Return the [X, Y] coordinate for the center point of the cell that contains the specified text.  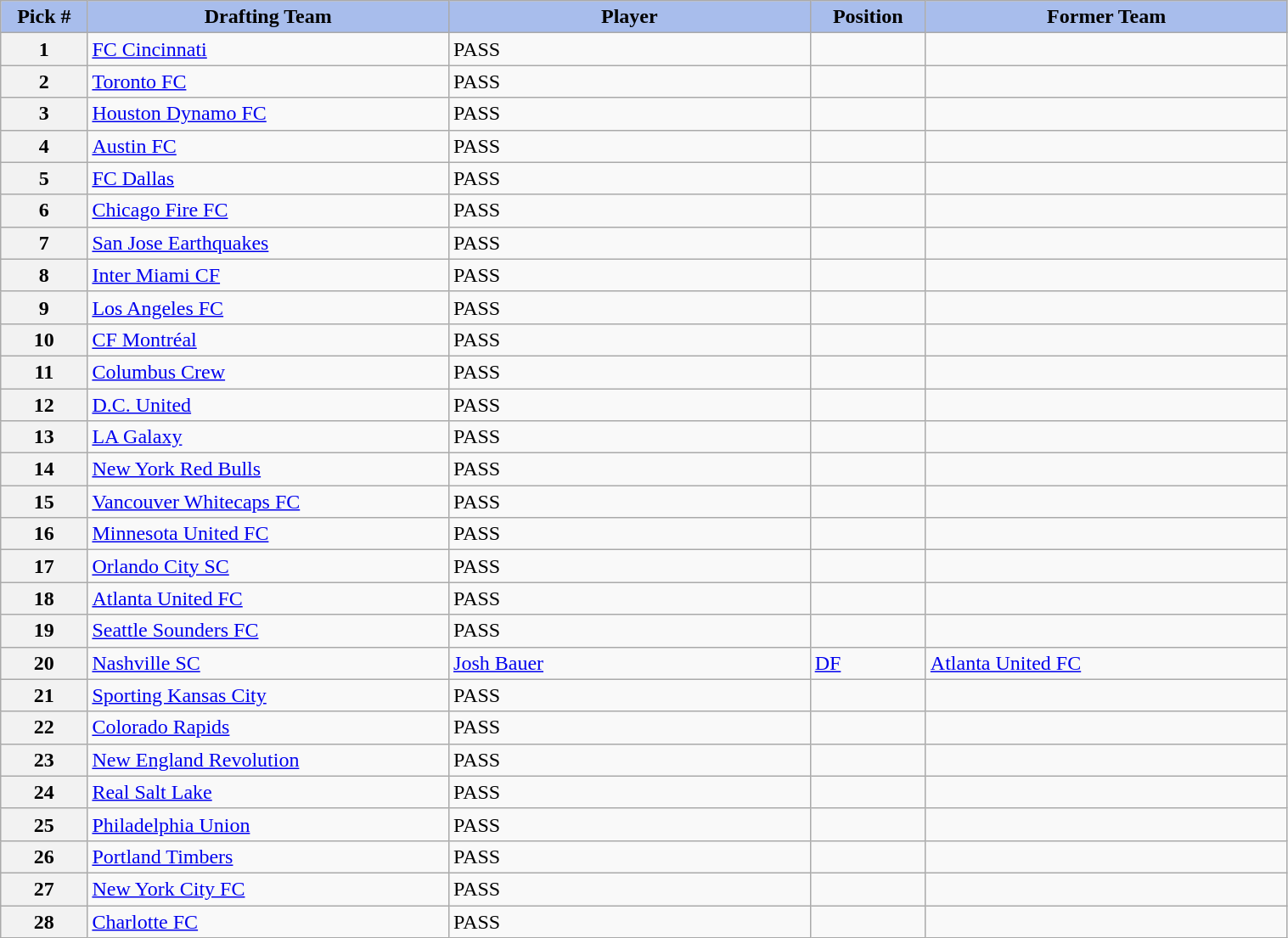
24 [44, 792]
D.C. United [268, 405]
Toronto FC [268, 81]
Position [868, 17]
Houston Dynamo FC [268, 114]
San Jose Earthquakes [268, 243]
Former Team [1106, 17]
Pick # [44, 17]
22 [44, 727]
LA Galaxy [268, 437]
DF [868, 663]
3 [44, 114]
New York Red Bulls [268, 469]
Real Salt Lake [268, 792]
Sporting Kansas City [268, 695]
4 [44, 146]
8 [44, 275]
Austin FC [268, 146]
FC Dallas [268, 178]
New England Revolution [268, 760]
Nashville SC [268, 663]
New York City FC [268, 889]
2 [44, 81]
14 [44, 469]
CF Montréal [268, 340]
25 [44, 824]
5 [44, 178]
9 [44, 307]
FC Cincinnati [268, 49]
20 [44, 663]
15 [44, 502]
18 [44, 598]
26 [44, 857]
28 [44, 921]
7 [44, 243]
Orlando City SC [268, 566]
Inter Miami CF [268, 275]
1 [44, 49]
Drafting Team [268, 17]
Colorado Rapids [268, 727]
Minnesota United FC [268, 534]
Columbus Crew [268, 372]
16 [44, 534]
27 [44, 889]
6 [44, 211]
Josh Bauer [630, 663]
Los Angeles FC [268, 307]
23 [44, 760]
19 [44, 631]
Charlotte FC [268, 921]
13 [44, 437]
Portland Timbers [268, 857]
21 [44, 695]
Chicago Fire FC [268, 211]
Seattle Sounders FC [268, 631]
12 [44, 405]
Philadelphia Union [268, 824]
Player [630, 17]
Vancouver Whitecaps FC [268, 502]
11 [44, 372]
17 [44, 566]
10 [44, 340]
